Scan for the cell matching the given text and deliver its (x, y) coordinate at center. 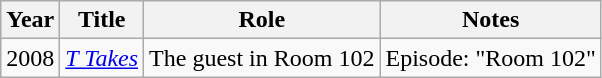
Role (262, 20)
Year (30, 20)
2008 (30, 58)
Episode: "Room 102" (490, 58)
The guest in Room 102 (262, 58)
Notes (490, 20)
Title (102, 20)
T Takes (102, 58)
